Capture the cell that displays the provided text and extract its [X, Y] central coordinate. 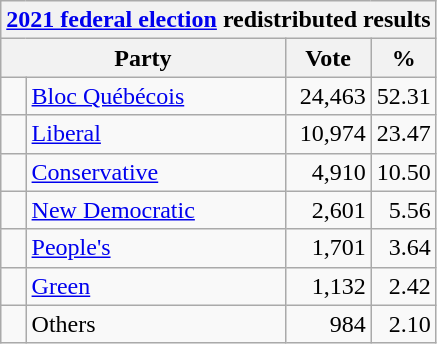
People's [156, 248]
Others [156, 324]
3.64 [404, 248]
2.42 [404, 286]
Liberal [156, 134]
Conservative [156, 172]
52.31 [404, 96]
% [404, 58]
984 [328, 324]
4,910 [328, 172]
New Democratic [156, 210]
10,974 [328, 134]
2021 federal election redistributed results [218, 20]
24,463 [328, 96]
5.56 [404, 210]
Vote [328, 58]
Green [156, 286]
2,601 [328, 210]
Bloc Québécois [156, 96]
1,701 [328, 248]
Party [143, 58]
2.10 [404, 324]
23.47 [404, 134]
10.50 [404, 172]
1,132 [328, 286]
